Pinpoint the cell where the given text exists, returning its [x, y] midpoint coordinate. 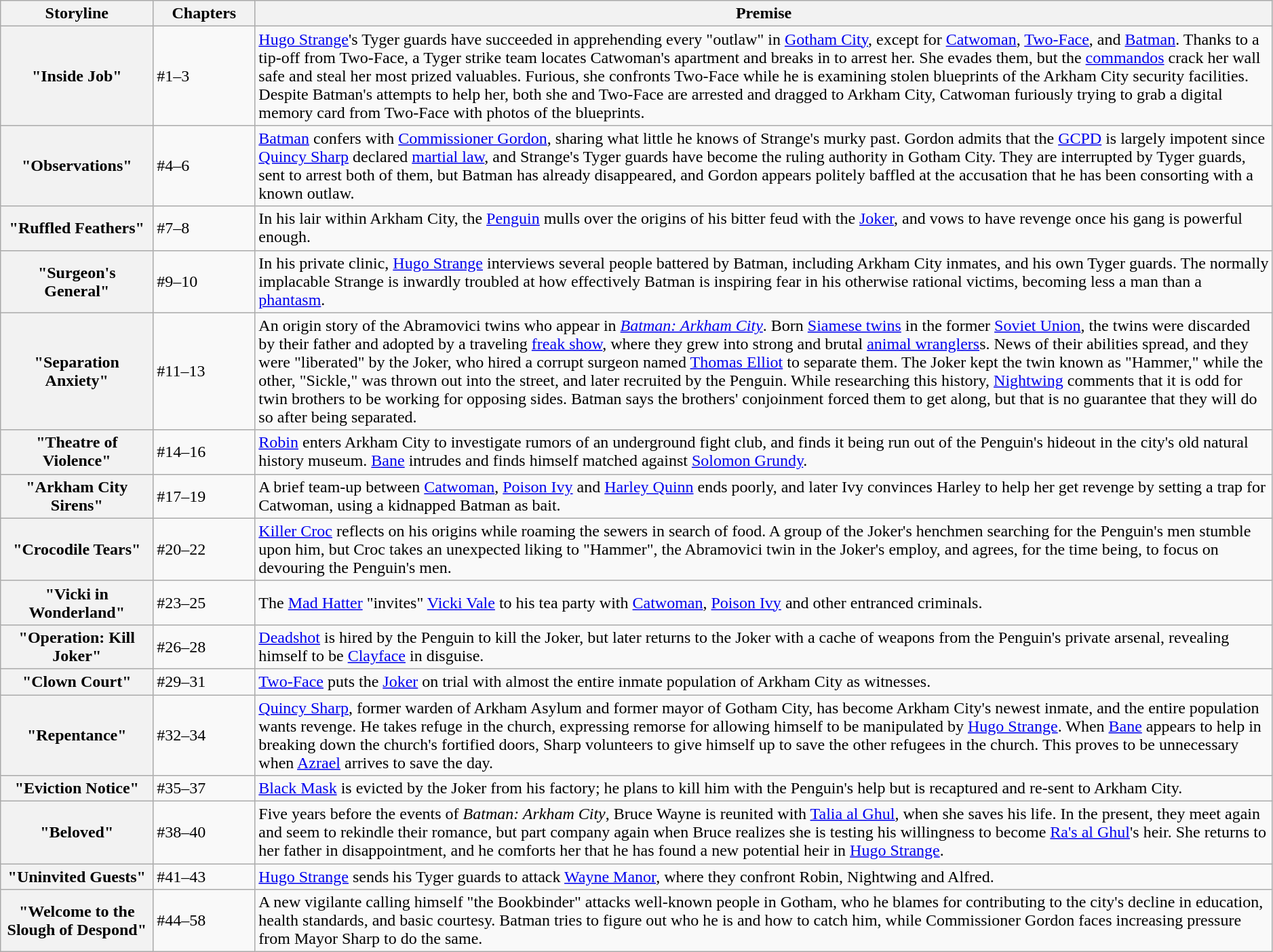
"Uninvited Guests" [77, 877]
#1–3 [204, 76]
#29–31 [204, 681]
#14–16 [204, 452]
"Repentance" [77, 735]
"Arkham City Sirens" [77, 496]
#4–6 [204, 165]
Premise [764, 14]
"Welcome to the Slough of Despond" [77, 921]
#17–19 [204, 496]
#35–37 [204, 789]
"Vicki in Wonderland" [77, 602]
"Inside Job" [77, 76]
Black Mask is evicted by the Joker from his factory; he plans to kill him with the Penguin's help but is recaptured and re-sent to Arkham City. [764, 789]
"Surgeon's General" [77, 281]
"Theatre of Violence" [77, 452]
Chapters [204, 14]
"Eviction Notice" [77, 789]
#20–22 [204, 549]
Two-Face puts the Joker on trial with almost the entire inmate population of Arkham City as witnesses. [764, 681]
"Operation: Kill Joker" [77, 647]
#38–40 [204, 833]
"Clown Court" [77, 681]
"Beloved" [77, 833]
#11–13 [204, 372]
#44–58 [204, 921]
The Mad Hatter "invites" Vicki Vale to his tea party with Catwoman, Poison Ivy and other entranced criminals. [764, 602]
#9–10 [204, 281]
Storyline [77, 14]
#23–25 [204, 602]
#7–8 [204, 228]
"Ruffled Feathers" [77, 228]
Hugo Strange sends his Tyger guards to attack Wayne Manor, where they confront Robin, Nightwing and Alfred. [764, 877]
"Crocodile Tears" [77, 549]
"Observations" [77, 165]
#41–43 [204, 877]
"Separation Anxiety" [77, 372]
#26–28 [204, 647]
#32–34 [204, 735]
